Capture the cell that displays the provided text and extract its [X, Y] central coordinate. 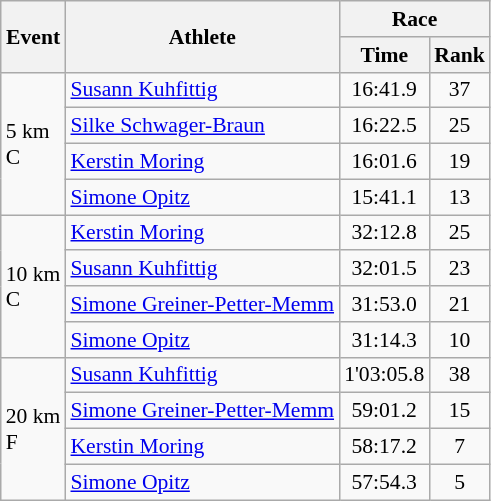
32:12.8 [384, 233]
16:22.5 [384, 126]
5 km C [34, 143]
5 [460, 482]
31:53.0 [384, 304]
Event [34, 36]
10 [460, 340]
19 [460, 162]
20 km F [34, 428]
13 [460, 197]
32:01.5 [384, 269]
Silke Schwager-Braun [202, 126]
15:41.1 [384, 197]
57:54.3 [384, 482]
Athlete [202, 36]
Rank [460, 55]
21 [460, 304]
23 [460, 269]
38 [460, 375]
1'03:05.8 [384, 375]
16:41.9 [384, 90]
10 km C [34, 286]
15 [460, 411]
16:01.6 [384, 162]
58:17.2 [384, 447]
37 [460, 90]
Race [414, 19]
7 [460, 447]
31:14.3 [384, 340]
59:01.2 [384, 411]
Time [384, 55]
